Return the [X, Y] coordinate for the center point of the cell that contains the specified text.  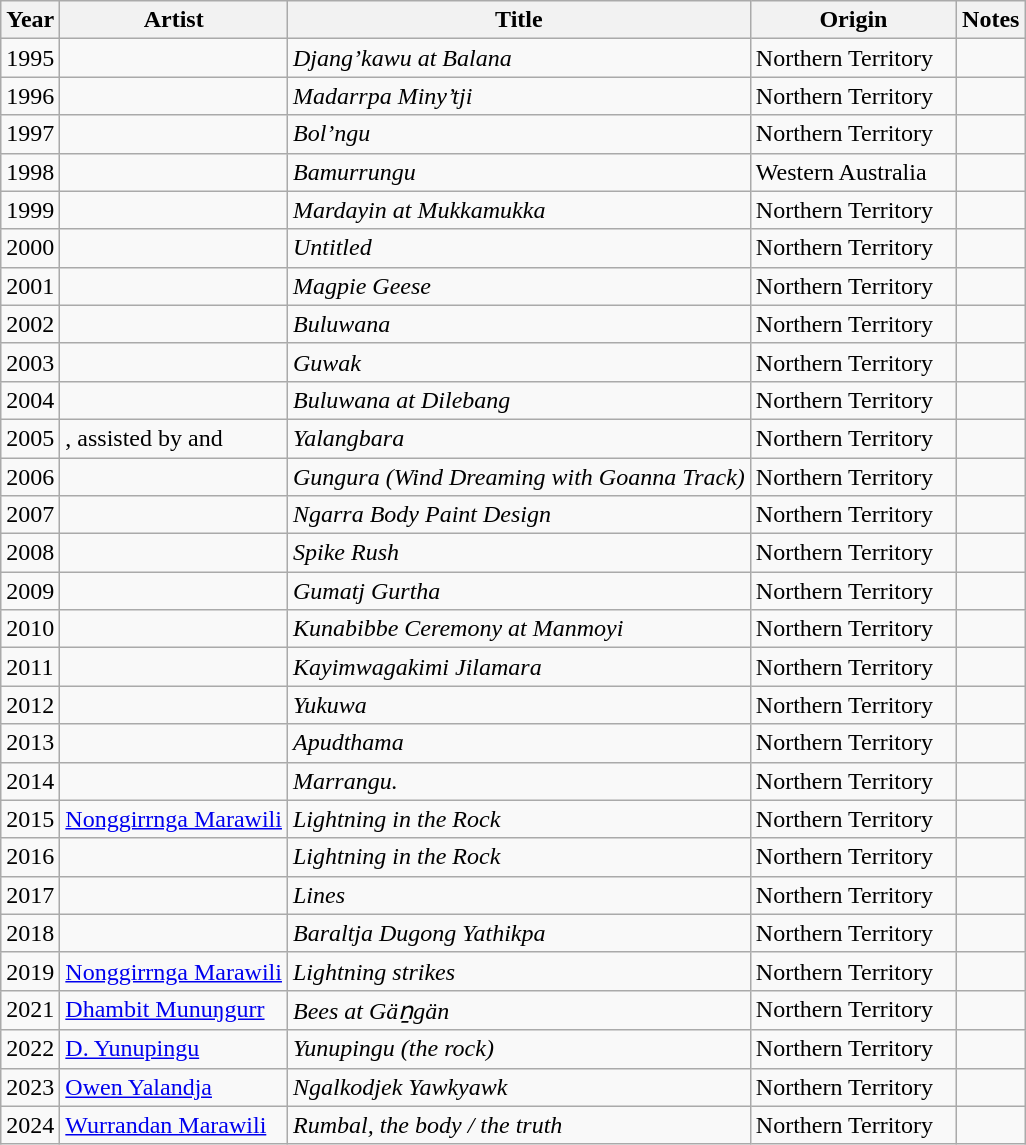
2005 [30, 438]
Dhambit Munuŋgurr [174, 1010]
Magpie Geese [518, 286]
Lightning strikes [518, 971]
Madarrpa Miny’tji [518, 96]
1998 [30, 172]
Yalangbara [518, 438]
Apudthama [518, 743]
Marrangu. [518, 781]
Owen Yalandja [174, 1087]
Origin [853, 20]
Mardayin at Mukkamukka [518, 210]
2014 [30, 781]
1997 [30, 134]
Kayimwagakimi Jilamara [518, 667]
Buluwana at Dilebang [518, 400]
Title [518, 20]
Ngalkodjek Yawkyawk [518, 1087]
1995 [30, 58]
2023 [30, 1087]
2019 [30, 971]
Year [30, 20]
Ngarra Body Paint Design [518, 515]
Bees at Gäṉgän [518, 1010]
Bol’ngu [518, 134]
Artist [174, 20]
Gungura (Wind Dreaming with Goanna Track) [518, 477]
2012 [30, 705]
2001 [30, 286]
2022 [30, 1049]
2007 [30, 515]
Wurrandan Marawili [174, 1125]
2002 [30, 324]
2003 [30, 362]
2015 [30, 819]
2024 [30, 1125]
2011 [30, 667]
1999 [30, 210]
2013 [30, 743]
Spike Rush [518, 553]
2006 [30, 477]
2021 [30, 1010]
Gumatj Gurtha [518, 591]
Djang’kawu at Balana [518, 58]
Western Australia [853, 172]
, assisted by and [174, 438]
2000 [30, 248]
2017 [30, 895]
2004 [30, 400]
2009 [30, 591]
D. Yunupingu [174, 1049]
Yukuwa [518, 705]
2016 [30, 857]
Kunabibbe Ceremony at Manmoyi [518, 629]
Buluwana [518, 324]
Notes [991, 20]
Rumbal, the body / the truth [518, 1125]
Guwak [518, 362]
2018 [30, 933]
Bamurrungu [518, 172]
1996 [30, 96]
Yunupingu (the rock) [518, 1049]
Baraltja Dugong Yathikpa [518, 933]
2008 [30, 553]
2010 [30, 629]
Lines [518, 895]
Untitled [518, 248]
